Provide the [X, Y] coordinate of the cell's center where the given text is located.  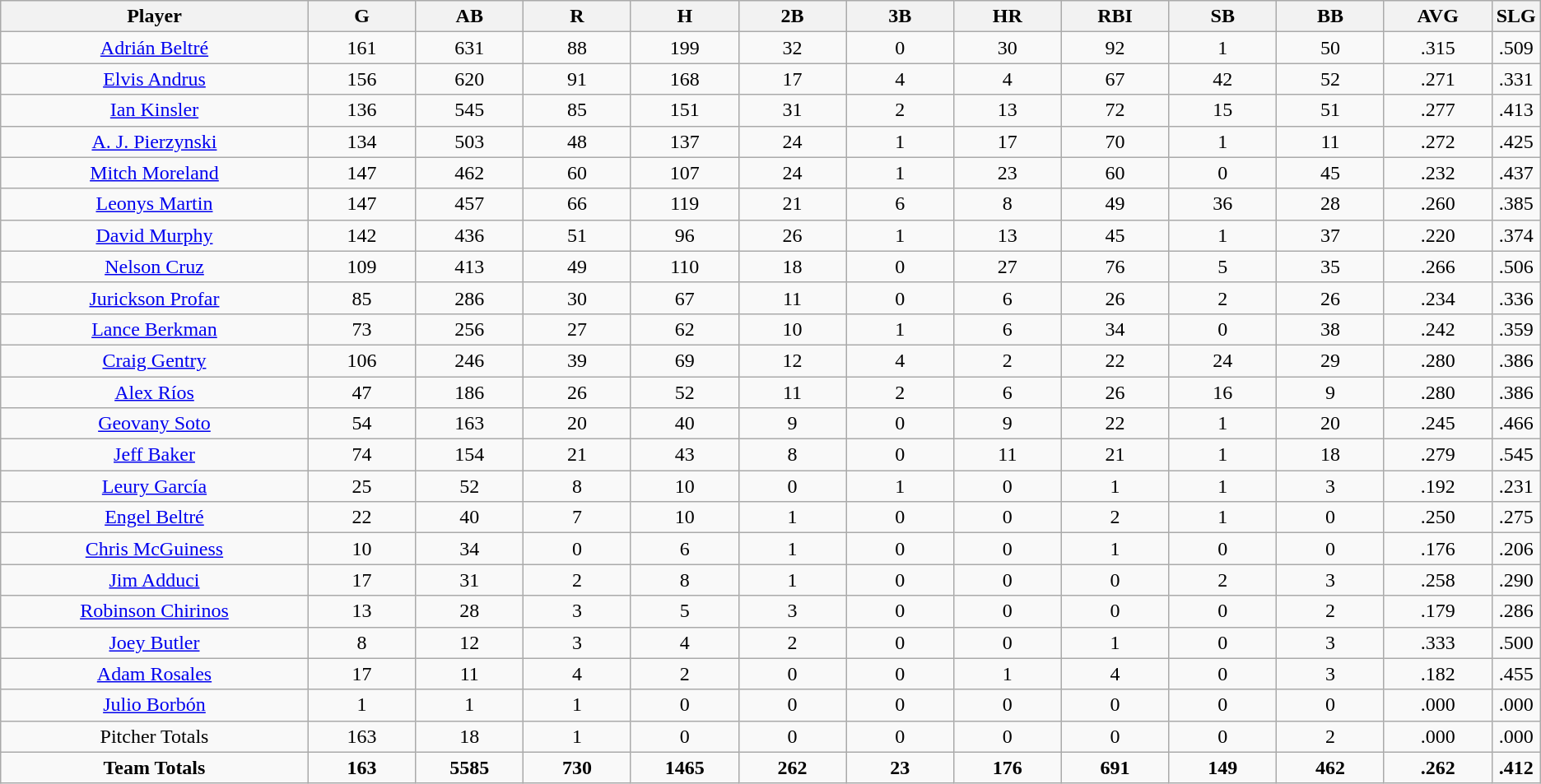
.231 [1516, 486]
7 [578, 517]
Pitcher Totals [155, 736]
73 [362, 329]
16 [1223, 392]
Adrián Beltré [155, 48]
38 [1330, 329]
1465 [685, 768]
Julio Borbón [155, 705]
620 [469, 79]
134 [362, 141]
.500 [1516, 643]
H [685, 16]
.425 [1516, 141]
Geovany Soto [155, 424]
42 [1223, 79]
151 [685, 110]
69 [685, 360]
.206 [1516, 549]
39 [578, 360]
.374 [1516, 235]
Leonys Martin [155, 204]
286 [469, 298]
545 [469, 110]
Nelson Cruz [155, 267]
HR [1008, 16]
88 [578, 48]
.232 [1437, 173]
256 [469, 329]
.262 [1437, 768]
47 [362, 392]
SB [1223, 16]
137 [685, 141]
Leury García [155, 486]
.290 [1516, 580]
Lance Berkman [155, 329]
37 [1330, 235]
32 [792, 48]
730 [578, 768]
70 [1115, 141]
3B [901, 16]
.437 [1516, 173]
96 [685, 235]
107 [685, 173]
.336 [1516, 298]
119 [685, 204]
154 [469, 455]
110 [685, 267]
109 [362, 267]
Jurickson Profar [155, 298]
.275 [1516, 517]
Chris McGuiness [155, 549]
186 [469, 392]
74 [362, 455]
.242 [1437, 329]
66 [578, 204]
.545 [1516, 455]
149 [1223, 768]
25 [362, 486]
.412 [1516, 768]
.192 [1437, 486]
5585 [469, 768]
72 [1115, 110]
.245 [1437, 424]
Alex Ríos [155, 392]
Jeff Baker [155, 455]
106 [362, 360]
Adam Rosales [155, 674]
.315 [1437, 48]
54 [362, 424]
35 [1330, 267]
413 [469, 267]
92 [1115, 48]
176 [1008, 768]
.455 [1516, 674]
156 [362, 79]
Engel Beltré [155, 517]
2B [792, 16]
.333 [1437, 643]
.234 [1437, 298]
.266 [1437, 267]
91 [578, 79]
436 [469, 235]
76 [1115, 267]
.466 [1516, 424]
BB [1330, 16]
457 [469, 204]
48 [578, 141]
691 [1115, 768]
R [578, 16]
.509 [1516, 48]
Ian Kinsler [155, 110]
.359 [1516, 329]
.413 [1516, 110]
RBI [1115, 16]
246 [469, 360]
A. J. Pierzynski [155, 141]
136 [362, 110]
.272 [1437, 141]
199 [685, 48]
Craig Gentry [155, 360]
.277 [1437, 110]
142 [362, 235]
.385 [1516, 204]
.279 [1437, 455]
.250 [1437, 517]
36 [1223, 204]
Robinson Chirinos [155, 611]
Team Totals [155, 768]
503 [469, 141]
43 [685, 455]
50 [1330, 48]
168 [685, 79]
.331 [1516, 79]
15 [1223, 110]
.506 [1516, 267]
62 [685, 329]
Elvis Andrus [155, 79]
.176 [1437, 549]
.260 [1437, 204]
.220 [1437, 235]
G [362, 16]
AVG [1437, 16]
29 [1330, 360]
.182 [1437, 674]
.258 [1437, 580]
SLG [1516, 16]
Player [155, 16]
David Murphy [155, 235]
Mitch Moreland [155, 173]
.286 [1516, 611]
.271 [1437, 79]
161 [362, 48]
Joey Butler [155, 643]
631 [469, 48]
Jim Adduci [155, 580]
.179 [1437, 611]
262 [792, 768]
AB [469, 16]
